Return [X, Y] of the center of cell containing provided text 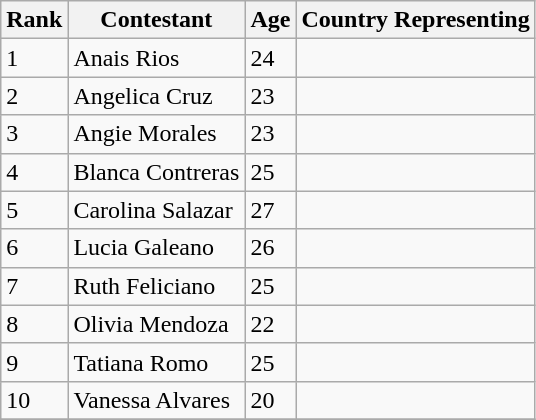
Vanessa Alvares [156, 400]
7 [34, 286]
5 [34, 210]
Age [270, 20]
24 [270, 58]
20 [270, 400]
22 [270, 324]
26 [270, 248]
Rank [34, 20]
Angelica Cruz [156, 96]
Country Representing [416, 20]
2 [34, 96]
Ruth Feliciano [156, 286]
Blanca Contreras [156, 172]
Olivia Mendoza [156, 324]
Carolina Salazar [156, 210]
Angie Morales [156, 134]
6 [34, 248]
1 [34, 58]
Lucia Galeano [156, 248]
27 [270, 210]
Anais Rios [156, 58]
9 [34, 362]
4 [34, 172]
8 [34, 324]
Contestant [156, 20]
Tatiana Romo [156, 362]
3 [34, 134]
10 [34, 400]
